Determine the [x, y] coordinate at the center of the cell enclosing the given text.  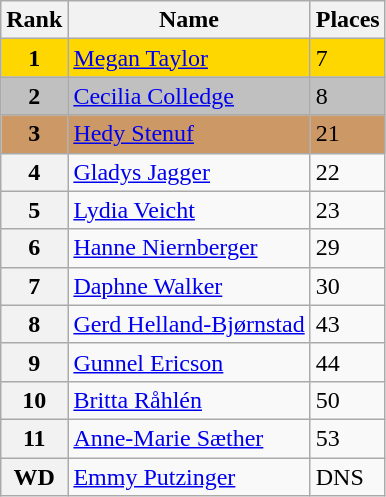
Places [348, 20]
29 [348, 248]
21 [348, 134]
WD [34, 477]
Gladys Jagger [189, 172]
30 [348, 286]
Gunnel Ericson [189, 362]
Cecilia Colledge [189, 96]
Daphne Walker [189, 286]
Lydia Veicht [189, 210]
44 [348, 362]
50 [348, 400]
Britta Råhlén [189, 400]
6 [34, 248]
43 [348, 324]
DNS [348, 477]
53 [348, 438]
23 [348, 210]
11 [34, 438]
Hedy Stenuf [189, 134]
Rank [34, 20]
Megan Taylor [189, 58]
9 [34, 362]
10 [34, 400]
Hanne Niernberger [189, 248]
22 [348, 172]
5 [34, 210]
4 [34, 172]
Anne-Marie Sæther [189, 438]
1 [34, 58]
3 [34, 134]
2 [34, 96]
Emmy Putzinger [189, 477]
Name [189, 20]
Gerd Helland-Bjørnstad [189, 324]
